Determine the (x, y) coordinate at the center of the cell enclosing the given text.  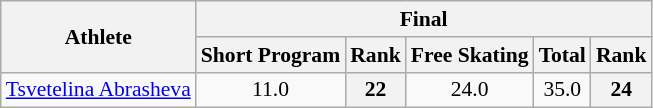
35.0 (562, 90)
Tsvetelina Abrasheva (98, 90)
Athlete (98, 36)
22 (376, 90)
Short Program (270, 55)
Total (562, 55)
Free Skating (470, 55)
Final (424, 19)
24.0 (470, 90)
24 (622, 90)
11.0 (270, 90)
